Return (x, y) of the center of cell containing provided text 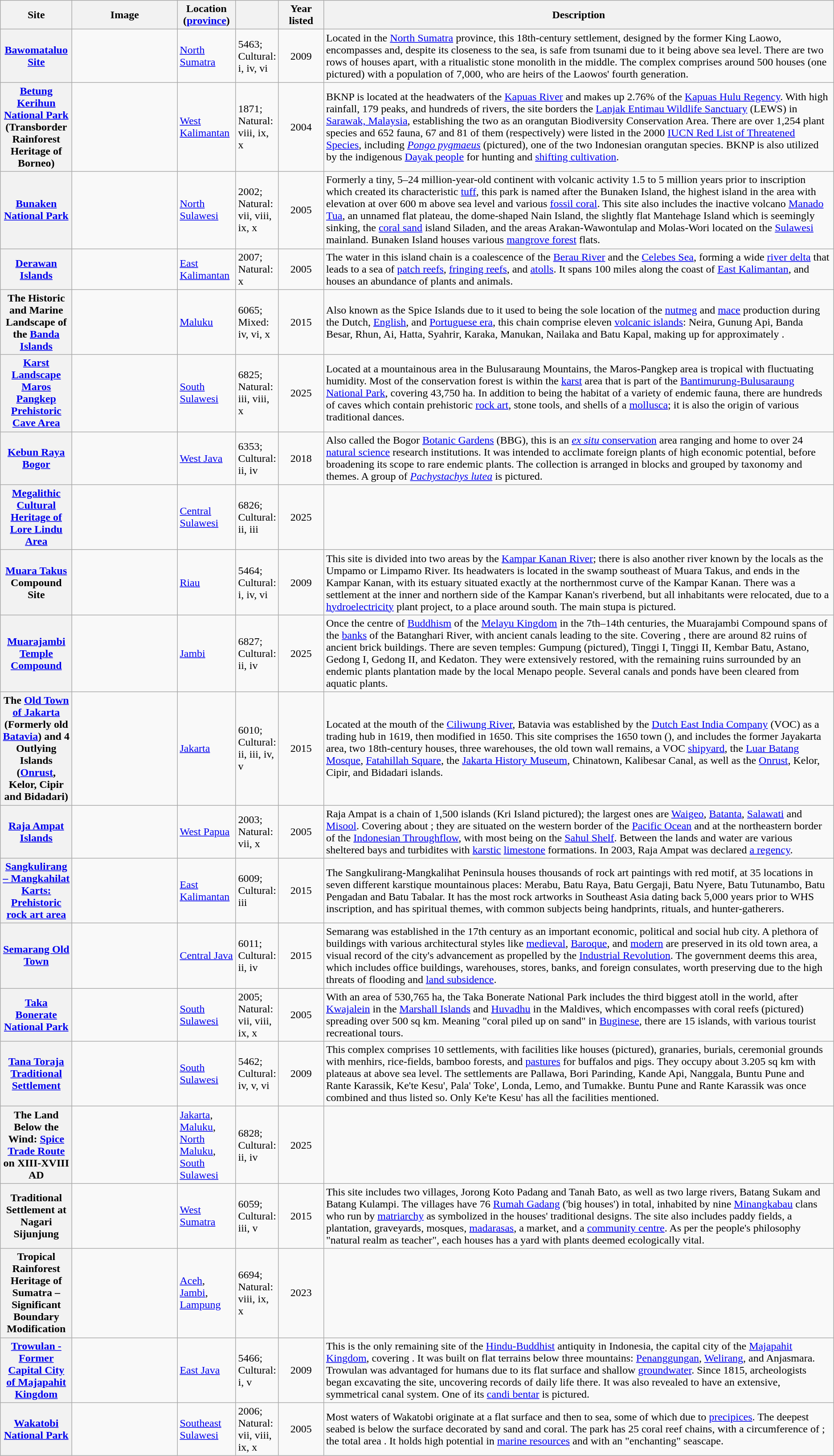
6059; Cultural:iii, v (257, 1216)
6010; Cultural:ii, iii, iv, v (257, 748)
Trowulan - Former Capital City of Majapahit Kingdom (37, 1370)
Aceh, Jambi, Lampung (207, 1293)
5463; Cultural:i, iv, vi (257, 56)
Muarajambi Temple Compound (37, 653)
6011; Cultural:ii, iv (257, 956)
Tropical Rainforest Heritage of Sumatra – Significant Boundary Modification (37, 1293)
Riau (207, 582)
Megalithic Cultural Heritage of Lore Lindu Area (37, 517)
2023 (301, 1293)
Traditional Settlement at Nagari Sijunjung (37, 1216)
6827; Cultural:ii, iv (257, 653)
Jambi (207, 653)
Muara Takus Compound Site (37, 582)
Kebun Raya Bogor (37, 458)
Southeast Sulawesi (207, 1429)
Description (578, 15)
Jakarta, Maluku, North Maluku, South Sulawesi (207, 1145)
Semarang Old Town (37, 956)
5462; Cultural:iv, v, vi (257, 1074)
West Java (207, 458)
Betung Kerihun National Park (Transborder Rainforest Heritage of Borneo) (37, 127)
6826; Cultural:ii, iii (257, 517)
Bawomataluo Site (37, 56)
Location (province) (207, 15)
East Java (207, 1370)
Derawan Islands (37, 269)
Year listed (301, 15)
2002; Natural:vii, viii, ix, x (257, 210)
2005; Natural:vii, viii, ix, x (257, 1015)
West Papua (207, 832)
Central Java (207, 956)
6828; Cultural:ii, iv (257, 1145)
Karst Landscape Maros Pangkep Prehistoric Cave Area (37, 393)
The Land Below the Wind: Spice Trade Route on XIII-XVIII AD (37, 1145)
Maluku (207, 322)
Sangkulirang – Mangkahilat Karts: Prehistoric rock art area (37, 891)
6065; Mixed:iv, vi, x (257, 322)
North Sumatra (207, 56)
Site (37, 15)
2007; Natural:x (257, 269)
2004 (301, 127)
West Kalimantan (207, 127)
Central Sulawesi (207, 517)
The Historic and Marine Landscape of the Banda Islands (37, 322)
6694; Natural:viii, ix, x (257, 1293)
6353; Cultural:ii, iv (257, 458)
Taka Bonerate National Park (37, 1015)
Jakarta (207, 748)
Raja Ampat Islands (37, 832)
The Old Town of Jakarta (Formerly old Batavia) and 4 Outlying Islands (Onrust, Kelor, Cipir and Bidadari) (37, 748)
1871; Natural:viii, ix, x (257, 127)
Tana Toraja Traditional Settlement (37, 1074)
North Sulawesi (207, 210)
5464; Cultural:i, iv, vi (257, 582)
Bunaken National Park (37, 210)
2006; Natural:vii, viii, ix, x (257, 1429)
Wakatobi National Park (37, 1429)
West Sumatra (207, 1216)
5466; Cultural:i, v (257, 1370)
2003; Natural:vii, x (257, 832)
6009; Cultural:iii (257, 891)
6825; Natural:iii, viii, x (257, 393)
2018 (301, 458)
Image (125, 15)
